Identify which cell holds the provided text, then report its [X, Y] central coordinate. 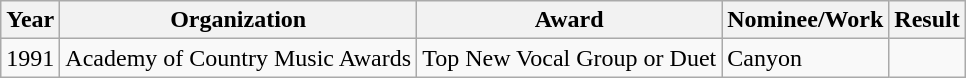
1991 [30, 58]
Academy of Country Music Awards [238, 58]
Canyon [806, 58]
Result [927, 20]
Organization [238, 20]
Year [30, 20]
Award [570, 20]
Top New Vocal Group or Duet [570, 58]
Nominee/Work [806, 20]
